Provide the [X, Y] coordinate of the cell's center where the given text is located.  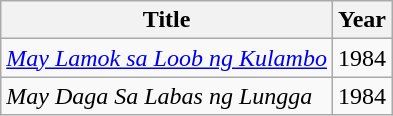
May Lamok sa Loob ng Kulambo [167, 58]
Title [167, 20]
Year [362, 20]
May Daga Sa Labas ng Lungga [167, 96]
